Capture the cell that displays the provided text and extract its (X, Y) central coordinate. 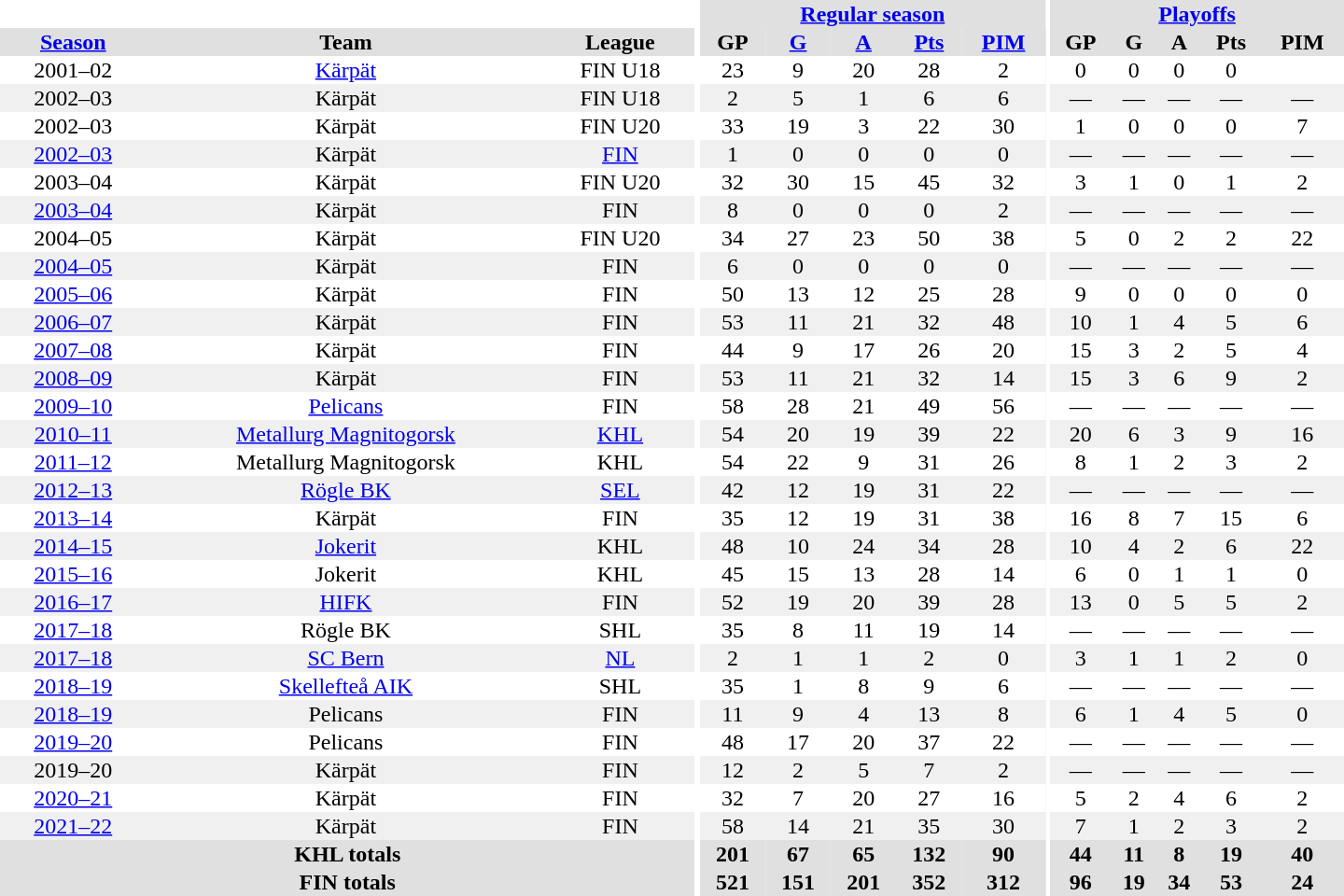
40 (1303, 854)
96 (1081, 882)
65 (863, 854)
2008–09 (73, 378)
521 (733, 882)
56 (1002, 406)
132 (929, 854)
2020–21 (73, 798)
NL (620, 658)
312 (1002, 882)
2010–11 (73, 434)
2005–06 (73, 294)
25 (929, 294)
2007–08 (73, 350)
52 (733, 602)
2013–14 (73, 518)
Team (345, 42)
2016–17 (73, 602)
33 (733, 126)
37 (929, 742)
Season (73, 42)
2012–13 (73, 490)
151 (798, 882)
FIN totals (347, 882)
Skellefteå AIK (345, 686)
2014–15 (73, 546)
49 (929, 406)
2001–02 (73, 70)
42 (733, 490)
League (620, 42)
SEL (620, 490)
67 (798, 854)
352 (929, 882)
2015–16 (73, 574)
SC Bern (345, 658)
2021–22 (73, 826)
Regular season (873, 14)
Playoffs (1197, 14)
2011–12 (73, 462)
HIFK (345, 602)
2009–10 (73, 406)
KHL totals (347, 854)
90 (1002, 854)
2006–07 (73, 322)
